From the cell containing the given text, extract its center point as [X, Y] coordinate. 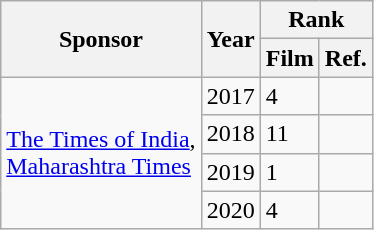
11 [290, 134]
2017 [230, 96]
1 [290, 172]
2020 [230, 210]
2019 [230, 172]
2018 [230, 134]
Year [230, 39]
Rank [316, 20]
Film [290, 58]
Sponsor [101, 39]
The Times of India,Maharashtra Times [101, 153]
Ref. [346, 58]
